Find where the given text appears and provide that cell's center as [X, Y] coordinate. 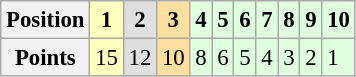
9 [311, 20]
7 [267, 20]
15 [106, 58]
Points [46, 58]
Position [46, 20]
12 [140, 58]
